Find where the given text appears and provide that cell's center as (X, Y) coordinate. 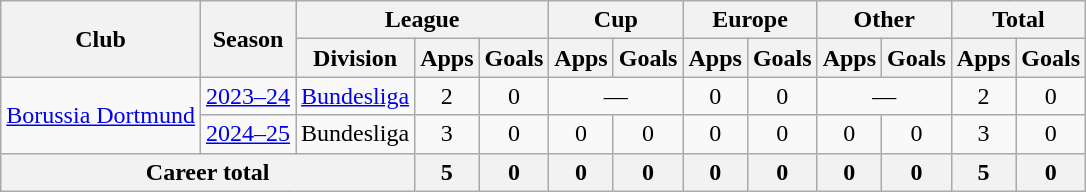
2024–25 (248, 134)
Europe (750, 20)
Season (248, 39)
Club (101, 39)
League (422, 20)
2023–24 (248, 96)
Division (356, 58)
Cup (616, 20)
Total (1018, 20)
Career total (208, 172)
Borussia Dortmund (101, 115)
Other (884, 20)
